From the cell containing the given text, extract its center point as [X, Y] coordinate. 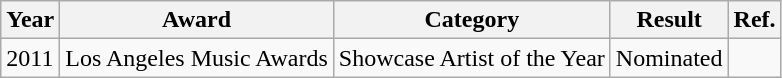
Category [472, 20]
Year [30, 20]
2011 [30, 58]
Los Angeles Music Awards [197, 58]
Result [669, 20]
Showcase Artist of the Year [472, 58]
Nominated [669, 58]
Ref. [754, 20]
Award [197, 20]
